Scan for the cell matching the given text and deliver its [X, Y] coordinate at center. 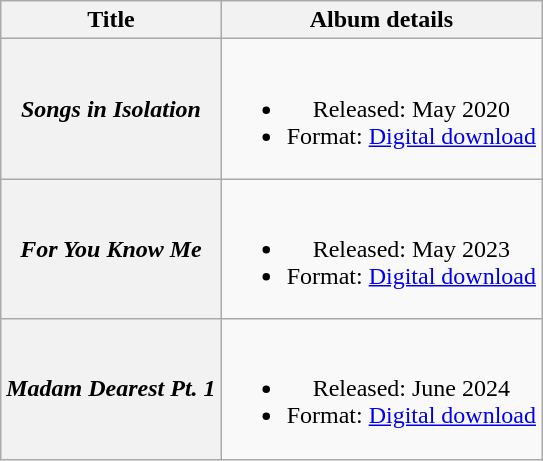
Madam Dearest Pt. 1 [111, 389]
Title [111, 20]
Released: June 2024Format: Digital download [381, 389]
For You Know Me [111, 249]
Album details [381, 20]
Released: May 2020Format: Digital download [381, 109]
Released: May 2023Format: Digital download [381, 249]
Songs in Isolation [111, 109]
